Extract the (X, Y) coordinate from the center of the cell holding the provided text.  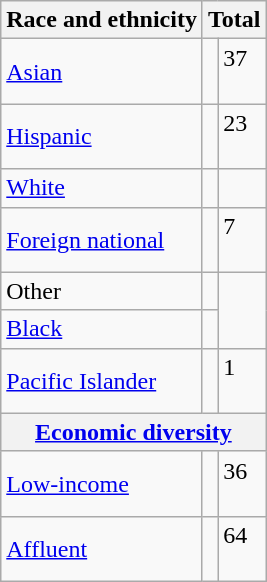
Black (102, 329)
36 (242, 484)
Other (102, 291)
64 (242, 548)
Low-income (102, 484)
Affluent (102, 548)
White (102, 188)
1 (242, 380)
Race and ethnicity (102, 20)
37 (242, 72)
23 (242, 136)
Pacific Islander (102, 380)
Economic diversity (134, 432)
Hispanic (102, 136)
Asian (102, 72)
7 (242, 240)
Foreign national (102, 240)
Total (234, 20)
